Provide the [X, Y] coordinate of the cell's center where the given text is located.  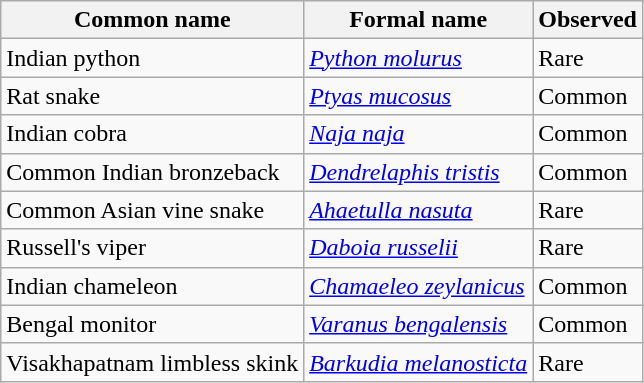
Bengal monitor [152, 324]
Rat snake [152, 96]
Indian cobra [152, 134]
Python molurus [418, 58]
Formal name [418, 20]
Common Asian vine snake [152, 210]
Dendrelaphis tristis [418, 172]
Russell's viper [152, 248]
Common Indian bronzeback [152, 172]
Visakhapatnam limbless skink [152, 362]
Observed [588, 20]
Indian chameleon [152, 286]
Varanus bengalensis [418, 324]
Chamaeleo zeylanicus [418, 286]
Indian python [152, 58]
Ahaetulla nasuta [418, 210]
Common name [152, 20]
Ptyas mucosus [418, 96]
Barkudia melanosticta [418, 362]
Daboia russelii [418, 248]
Naja naja [418, 134]
